Pinpoint the cell where the given text exists, returning its (X, Y) midpoint coordinate. 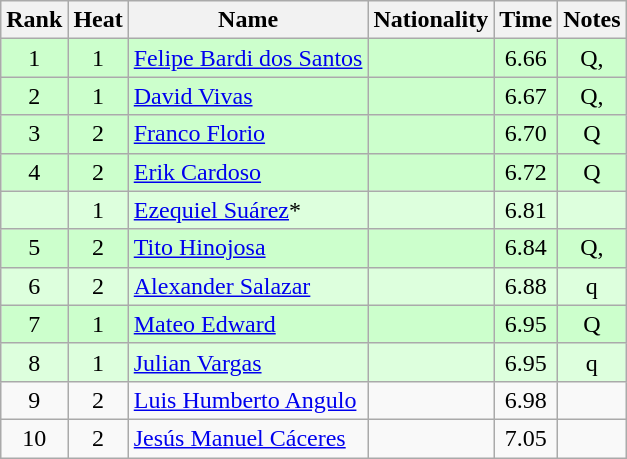
David Vivas (248, 96)
6.88 (526, 286)
Notes (592, 20)
6.67 (526, 96)
Julian Vargas (248, 362)
6.72 (526, 172)
9 (34, 400)
Erik Cardoso (248, 172)
Alexander Salazar (248, 286)
6.70 (526, 134)
3 (34, 134)
8 (34, 362)
10 (34, 438)
Jesús Manuel Cáceres (248, 438)
6.84 (526, 248)
Luis Humberto Angulo (248, 400)
4 (34, 172)
Franco Florio (248, 134)
Heat (98, 20)
Time (526, 20)
6.66 (526, 58)
Tito Hinojosa (248, 248)
Nationality (431, 20)
7 (34, 324)
7.05 (526, 438)
Felipe Bardi dos Santos (248, 58)
5 (34, 248)
6.98 (526, 400)
6 (34, 286)
Rank (34, 20)
Ezequiel Suárez* (248, 210)
6.81 (526, 210)
Mateo Edward (248, 324)
Name (248, 20)
